Locate the cell with the specified text and output its [X, Y] center coordinate. 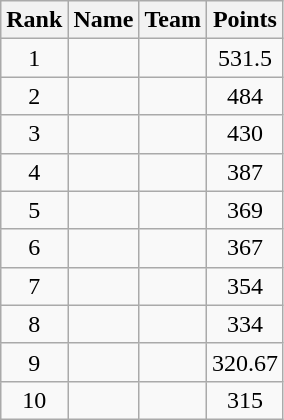
334 [244, 324]
369 [244, 210]
4 [34, 172]
484 [244, 96]
367 [244, 248]
531.5 [244, 58]
7 [34, 286]
Rank [34, 20]
3 [34, 134]
Team [173, 20]
354 [244, 286]
5 [34, 210]
Points [244, 20]
6 [34, 248]
Name [104, 20]
430 [244, 134]
9 [34, 362]
320.67 [244, 362]
2 [34, 96]
387 [244, 172]
1 [34, 58]
8 [34, 324]
10 [34, 400]
315 [244, 400]
